Search for the cell housing the specified text and yield its [X, Y] center coordinate. 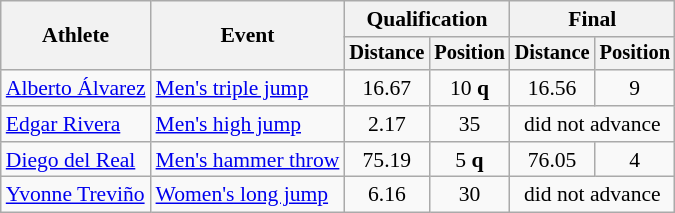
16.67 [386, 88]
Event [248, 36]
Edgar Rivera [76, 124]
5 q [469, 160]
Alberto Álvarez [76, 88]
16.56 [552, 88]
Women's long jump [248, 195]
Athlete [76, 36]
76.05 [552, 160]
Qualification [426, 19]
30 [469, 195]
Final [592, 19]
Yvonne Treviño [76, 195]
6.16 [386, 195]
10 q [469, 88]
Men's hammer throw [248, 160]
35 [469, 124]
4 [635, 160]
2.17 [386, 124]
Men's triple jump [248, 88]
Diego del Real [76, 160]
Men's high jump [248, 124]
75.19 [386, 160]
9 [635, 88]
